Find where the given text appears and provide that cell's center as [X, Y] coordinate. 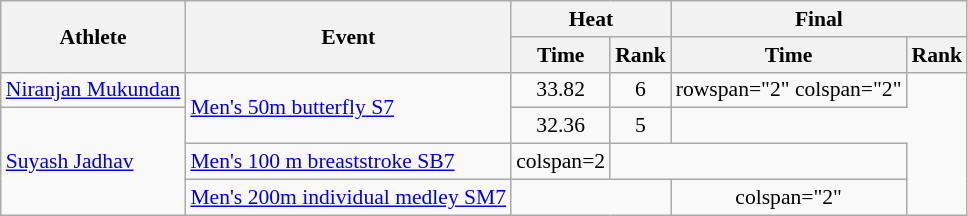
Heat [591, 19]
32.36 [560, 126]
33.82 [560, 90]
Niranjan Mukundan [94, 90]
Men's 200m individual medley SM7 [348, 197]
6 [640, 90]
colspan=2 [560, 162]
Final [819, 19]
Athlete [94, 36]
Suyash Jadhav [94, 162]
colspan="2" [789, 197]
Men's 100 m breaststroke SB7 [348, 162]
5 [640, 126]
Men's 50m butterfly S7 [348, 108]
rowspan="2" colspan="2" [789, 90]
Event [348, 36]
